Determine the [x, y] coordinate at the center of the cell enclosing the given text.  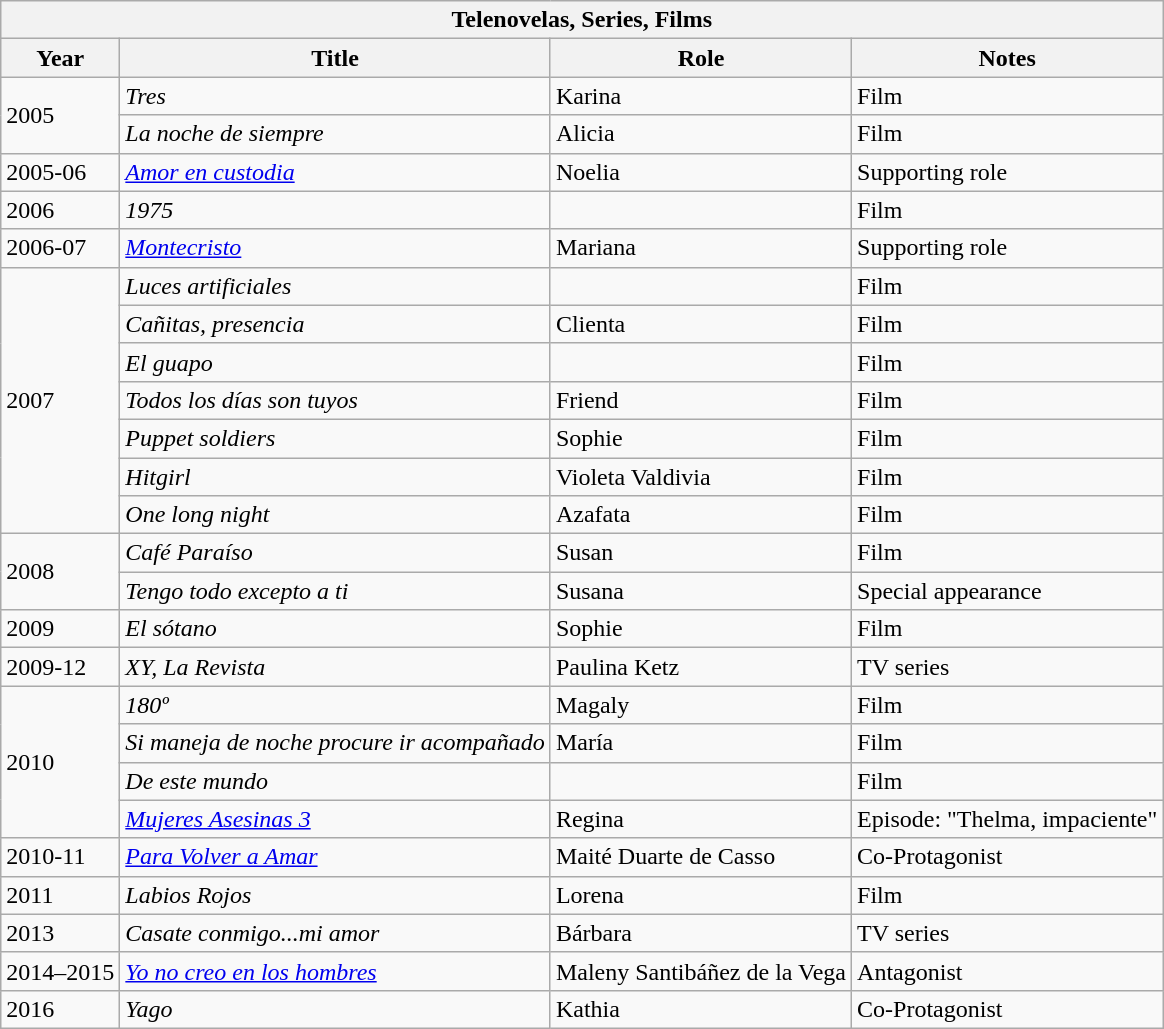
Special appearance [1008, 591]
One long night [336, 515]
Luces artificiales [336, 286]
Para Volver a Amar [336, 857]
Tres [336, 96]
Clienta [700, 324]
Todos los días son tuyos [336, 400]
Yago [336, 1009]
2009-12 [60, 667]
Hitgirl [336, 477]
Montecristo [336, 248]
La noche de siempre [336, 134]
Notes [1008, 58]
Susan [700, 553]
De este mundo [336, 781]
Mujeres Asesinas 3 [336, 819]
XY, La Revista [336, 667]
Azafata [700, 515]
Violeta Valdivia [700, 477]
2013 [60, 933]
Noelia [700, 172]
Tengo todo excepto a ti [336, 591]
2008 [60, 572]
Year [60, 58]
Amor en custodia [336, 172]
2005-06 [60, 172]
Cañitas, presencia [336, 324]
Si maneja de noche procure ir acompañado [336, 743]
María [700, 743]
2007 [60, 400]
Alicia [700, 134]
2010-11 [60, 857]
2006 [60, 210]
2009 [60, 629]
2010 [60, 762]
Lorena [700, 895]
1975 [336, 210]
Café Paraíso [336, 553]
Puppet soldiers [336, 438]
2005 [60, 115]
2006-07 [60, 248]
Karina [700, 96]
2014–2015 [60, 971]
Regina [700, 819]
Maité Duarte de Casso [700, 857]
Labios Rojos [336, 895]
Title [336, 58]
Episode: "Thelma, impaciente" [1008, 819]
Casate conmigo...mi amor [336, 933]
2016 [60, 1009]
Mariana [700, 248]
Paulina Ketz [700, 667]
El guapo [336, 362]
Magaly [700, 705]
180º [336, 705]
Susana [700, 591]
El sótano [336, 629]
2011 [60, 895]
Antagonist [1008, 971]
Yo no creo en los hombres [336, 971]
Bárbara [700, 933]
Telenovelas, Series, Films [582, 20]
Maleny Santibáñez de la Vega [700, 971]
Friend [700, 400]
Role [700, 58]
Kathia [700, 1009]
